For the text-containing cell, return its midpoint in (x, y) coordinate format. 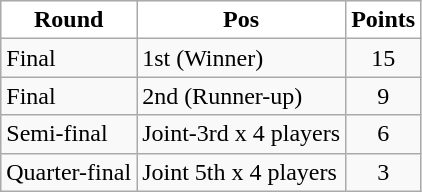
Pos (242, 20)
1st (Winner) (242, 58)
Semi-final (69, 134)
9 (384, 96)
Points (384, 20)
Joint 5th x 4 players (242, 172)
Joint-3rd x 4 players (242, 134)
Quarter-final (69, 172)
15 (384, 58)
3 (384, 172)
6 (384, 134)
Round (69, 20)
2nd (Runner-up) (242, 96)
